Return the (x, y) coordinate for the center point of the cell that contains the specified text.  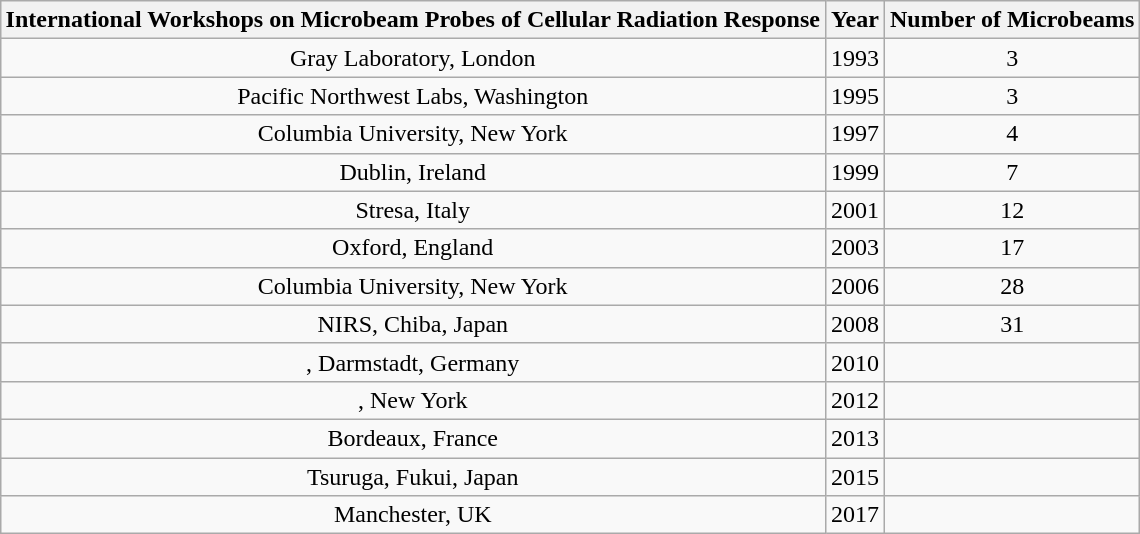
Dublin, Ireland (412, 172)
Year (854, 20)
Number of Microbeams (1012, 20)
1997 (854, 134)
7 (1012, 172)
31 (1012, 324)
2013 (854, 438)
2006 (854, 286)
2012 (854, 400)
Gray Laboratory, London (412, 58)
Pacific Northwest Labs, Washington (412, 96)
Oxford, England (412, 248)
2003 (854, 248)
1995 (854, 96)
1999 (854, 172)
NIRS, Chiba, Japan (412, 324)
2010 (854, 362)
2015 (854, 477)
Manchester, UK (412, 515)
28 (1012, 286)
2008 (854, 324)
4 (1012, 134)
12 (1012, 210)
2001 (854, 210)
, New York (412, 400)
2017 (854, 515)
International Workshops on Microbeam Probes of Cellular Radiation Response (412, 20)
Stresa, Italy (412, 210)
, Darmstadt, Germany (412, 362)
1993 (854, 58)
Tsuruga, Fukui, Japan (412, 477)
17 (1012, 248)
Bordeaux, France (412, 438)
